Provide the (x, y) coordinate of the cell's center where the given text is located.  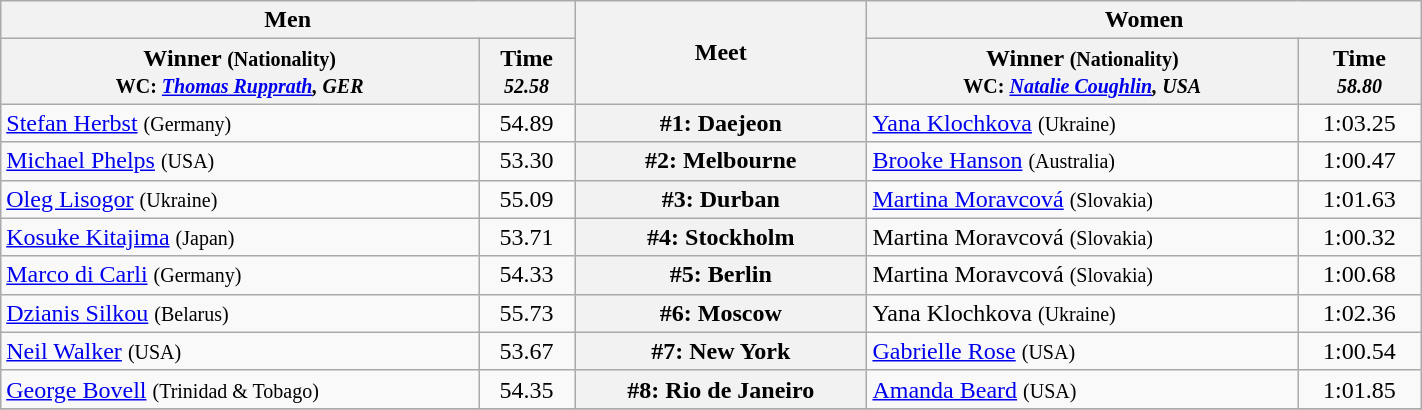
Women (1144, 20)
Winner (Nationality)WC: Natalie Coughlin, USA (1082, 72)
#4: Stockholm (721, 237)
#5: Berlin (721, 275)
1:00.32 (1360, 237)
54.35 (527, 389)
53.30 (527, 161)
Amanda Beard (USA) (1082, 389)
Time58.80 (1360, 72)
Stefan Herbst (Germany) (240, 123)
Time 52.58 (527, 72)
Dzianis Silkou (Belarus) (240, 313)
1:01.85 (1360, 389)
#7: New York (721, 351)
1:00.54 (1360, 351)
1:00.47 (1360, 161)
1:03.25 (1360, 123)
Brooke Hanson (Australia) (1082, 161)
Oleg Lisogor (Ukraine) (240, 199)
Men (288, 20)
Kosuke Kitajima (Japan) (240, 237)
#6: Moscow (721, 313)
Neil Walker (USA) (240, 351)
55.09 (527, 199)
1:00.68 (1360, 275)
53.67 (527, 351)
Winner (Nationality) WC: Thomas Rupprath, GER (240, 72)
Marco di Carli (Germany) (240, 275)
#1: Daejeon (721, 123)
George Bovell (Trinidad & Tobago) (240, 389)
Gabrielle Rose (USA) (1082, 351)
Meet (721, 52)
#8: Rio de Janeiro (721, 389)
1:02.36 (1360, 313)
54.33 (527, 275)
55.73 (527, 313)
#3: Durban (721, 199)
Michael Phelps (USA) (240, 161)
53.71 (527, 237)
54.89 (527, 123)
#2: Melbourne (721, 161)
1:01.63 (1360, 199)
